Capture the cell that displays the provided text and extract its [X, Y] central coordinate. 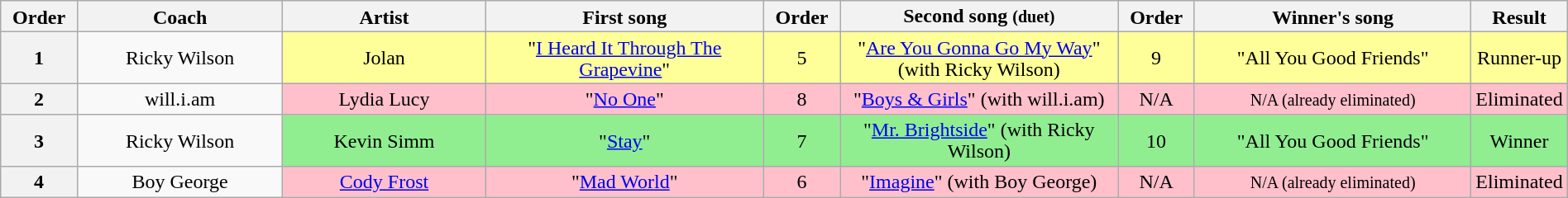
2 [40, 99]
7 [802, 140]
Artist [385, 16]
9 [1156, 58]
8 [802, 99]
10 [1156, 140]
Result [1519, 16]
3 [40, 140]
Winner's song [1332, 16]
will.i.am [179, 99]
1 [40, 58]
"I Heard It Through The Grapevine" [624, 58]
"Are You Gonna Go My Way" (with Ricky Wilson) [979, 58]
4 [40, 181]
Kevin Simm [385, 140]
Boy George [179, 181]
Runner-up [1519, 58]
"Boys & Girls" (with will.i.am) [979, 99]
"Mr. Brightside" (with Ricky Wilson) [979, 140]
Winner [1519, 140]
Coach [179, 16]
Cody Frost [385, 181]
"Mad World" [624, 181]
First song [624, 16]
Lydia Lucy [385, 99]
"Imagine" (with Boy George) [979, 181]
"No One" [624, 99]
Second song (duet) [979, 16]
"Stay" [624, 140]
6 [802, 181]
5 [802, 58]
Jolan [385, 58]
